Output the (x, y) coordinate of the center of the cell containing the given text.  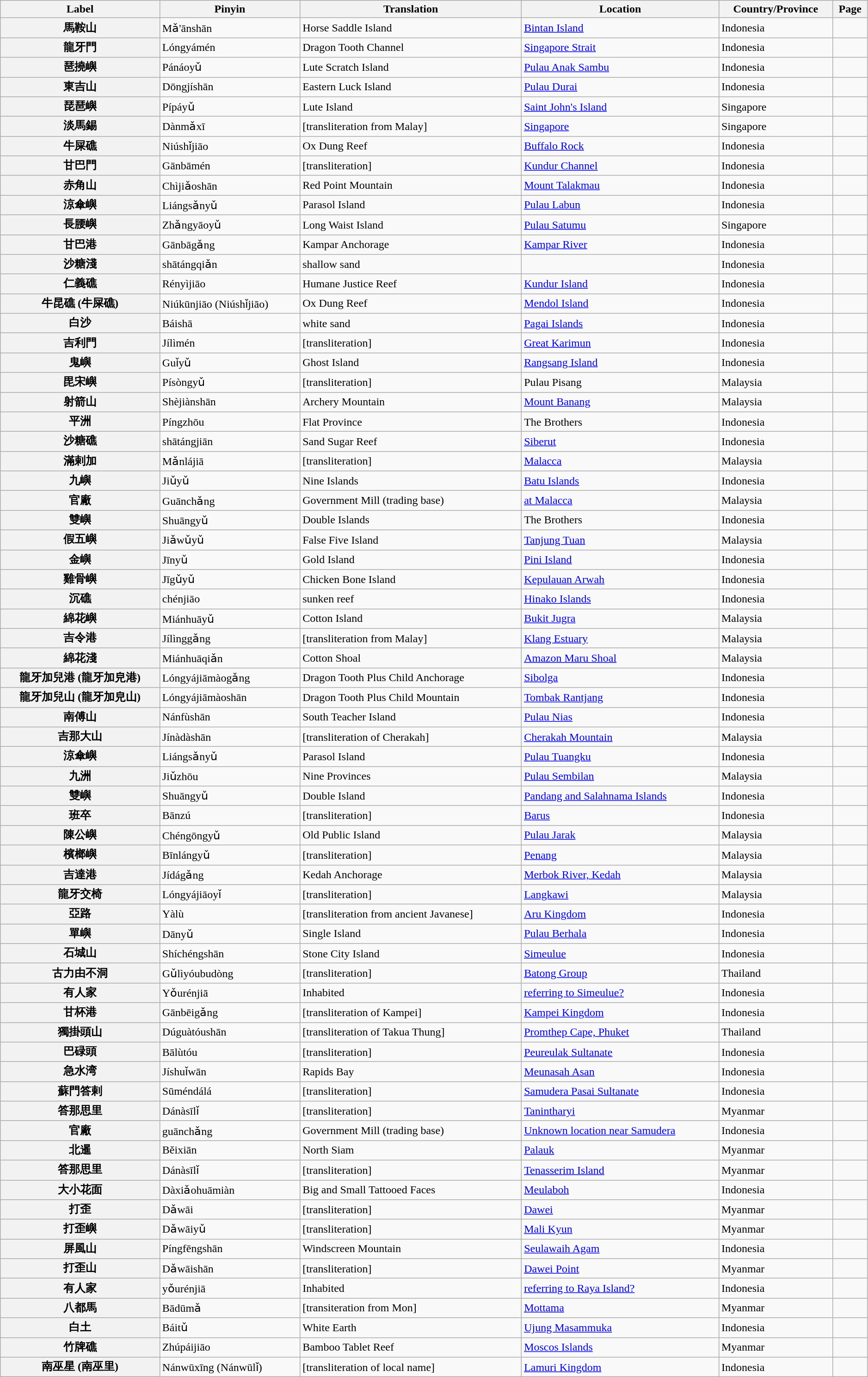
Zhǎngyāoyǔ (229, 225)
Niúkūnjiāo (Niúshǐjiāo) (229, 304)
Cherakah Mountain (621, 737)
Bādūmǎ (229, 1308)
Shíchéngshān (229, 953)
Palauk (621, 1150)
Dragon Tooth Plus Child Mountain (411, 698)
九嶼 (80, 481)
Bamboo Tablet Reef (411, 1347)
Lute Scratch Island (411, 68)
Dragon Tooth Plus Child Anchorage (411, 677)
龍牙加兒港 (龍牙加皃港) (80, 677)
Amazon Maru Shoal (621, 658)
Dǎwāiyǔ (229, 1229)
陳公嶼 (80, 836)
Jiǔyǔ (229, 481)
Rapids Bay (411, 1072)
甘巴港 (80, 244)
Jílìmén (229, 343)
龍牙交椅 (80, 895)
甘杯港 (80, 1012)
沉礁 (80, 599)
South Teacher Island (411, 717)
雞骨嶼 (80, 579)
Unknown location near Samudera (621, 1131)
Mali Kyun (621, 1229)
淡馬錫 (80, 127)
亞路 (80, 914)
Pulau Tuangku (621, 757)
Dōngjíshān (229, 87)
吉利門 (80, 343)
Báitǔ (229, 1328)
金嶼 (80, 560)
Chéngōngyǔ (229, 836)
Buffalo Rock (621, 146)
Pagai Islands (621, 323)
琵琶嶼 (80, 106)
Báishā (229, 323)
Gānbāmén (229, 166)
Dàxiǎohuāmiàn (229, 1190)
牛昆礁 (牛屎礁) (80, 304)
Niúshǐjiāo (229, 146)
Mǎ'ānshān (229, 28)
急水湾 (80, 1072)
Yàlù (229, 914)
東吉山 (80, 87)
沙糖淺 (80, 265)
赤角山 (80, 185)
Mount Banang (621, 403)
Dúguàtóushān (229, 1033)
Jīgǔyǔ (229, 579)
Page (850, 9)
牛屎礁 (80, 146)
Gold Island (411, 560)
Rangsang Island (621, 363)
Pulau Anak Sambu (621, 68)
Jiǔzhōu (229, 776)
Pandang and Salahnama Islands (621, 796)
Nine Provinces (411, 776)
Dawei (621, 1210)
Lóngyájiāmàogǎng (229, 677)
sunken reef (411, 599)
Archery Mountain (411, 403)
Pulau Labun (621, 205)
Location (621, 9)
Rényìjiāo (229, 284)
仁義礁 (80, 284)
Red Point Mountain (411, 185)
Dawei Point (621, 1269)
Mount Talakmau (621, 185)
馬鞍山 (80, 28)
Mǎnlájiā (229, 461)
[transliteration of Cherakah] (411, 737)
Nánwūxīng (Nánwūlǐ) (229, 1367)
Humane Justice Reef (411, 284)
Pípáyǔ (229, 106)
沙糖礁 (80, 441)
Guānchǎng (229, 501)
Country/Province (776, 9)
Samudera Pasai Sultanate (621, 1091)
綿花淺 (80, 658)
Label (80, 9)
Mendol Island (621, 304)
Peureulak Sultanate (621, 1052)
Jílìnggǎng (229, 639)
長腰嶼 (80, 225)
Penang (621, 855)
北暹 (80, 1150)
Bukit Jugra (621, 619)
Old Public Island (411, 836)
Batong Group (621, 974)
Pini Island (621, 560)
打歪山 (80, 1269)
Lamuri Kingdom (621, 1367)
Dànmǎxī (229, 127)
shātángqiǎn (229, 265)
射箭山 (80, 403)
Tanintharyi (621, 1111)
Dragon Tooth Channel (411, 47)
Long Waist Island (411, 225)
Píngzhōu (229, 422)
Chicken Bone Island (411, 579)
Stone City Island (411, 953)
Promthep Cape, Phuket (621, 1033)
Bintan Island (621, 28)
Bīnlángyǔ (229, 855)
shātángjiān (229, 441)
屏風山 (80, 1249)
班卒 (80, 815)
假五嶼 (80, 540)
Translation (411, 9)
吉達港 (80, 875)
龍牙加兒山 (龍牙加皃山) (80, 698)
白沙 (80, 323)
Siberut (621, 441)
石城山 (80, 953)
Eastern Luck Island (411, 87)
White Earth (411, 1328)
Zhúpáijiāo (229, 1347)
Dǎwāi (229, 1210)
Dānyǔ (229, 934)
chénjiāo (229, 599)
Miánhuāqiǎn (229, 658)
Single Island (411, 934)
南巫星 (南巫里) (80, 1367)
guānchǎng (229, 1131)
打歪嶼 (80, 1229)
Aru Kingdom (621, 914)
九洲 (80, 776)
Double Islands (411, 520)
Jīnyǔ (229, 560)
Sūméndálá (229, 1091)
Singapore Strait (621, 47)
Nine Islands (411, 481)
Bālùtóu (229, 1052)
Tanjung Tuan (621, 540)
龍牙門 (80, 47)
Pulau Sembilan (621, 776)
Horse Saddle Island (411, 28)
Saint John's Island (621, 106)
綿花嶼 (80, 619)
Běixiān (229, 1150)
Pulau Pisang (621, 382)
Gǔlìyóubudòng (229, 974)
white sand (411, 323)
Nánfùshān (229, 717)
yǒurénjiā (229, 1288)
Dǎwāishān (229, 1269)
Kundur Island (621, 284)
[transliteration from ancient Javanese] (411, 914)
referring to Raya Island? (621, 1288)
Jiǎwǔyǔ (229, 540)
Big and Small Tattooed Faces (411, 1190)
Hinako Islands (621, 599)
蘇門答剌 (80, 1091)
[transiteration from Mon] (411, 1308)
Gānbēigǎng (229, 1012)
Gānbāgǎng (229, 244)
滿剌加 (80, 461)
甘巴門 (80, 166)
Shèjiànshān (229, 403)
鬼嶼 (80, 363)
Klang Estuary (621, 639)
False Five Island (411, 540)
North Siam (411, 1150)
Lute Island (411, 106)
Písòngyǔ (229, 382)
平洲 (80, 422)
Kampar Anchorage (411, 244)
Cotton Shoal (411, 658)
Chìjiǎoshān (229, 185)
吉令港 (80, 639)
Pulau Berhala (621, 934)
shallow sand (411, 265)
Flat Province (411, 422)
Double Island (411, 796)
Tenasserim Island (621, 1170)
Cotton Island (411, 619)
Kundur Channel (621, 166)
Lóngyájiāmàoshān (229, 698)
Meulaboh (621, 1190)
Ujung Masammuka (621, 1328)
Simeulue (621, 953)
Pinyin (229, 9)
大小花面 (80, 1190)
獨掛頭山 (80, 1033)
Miánhuāyǔ (229, 619)
竹牌礁 (80, 1347)
Batu Islands (621, 481)
Pulau Jarak (621, 836)
Moscos Islands (621, 1347)
Great Karimun (621, 343)
檳榔嶼 (80, 855)
古力由不洞 (80, 974)
Jínàdàshān (229, 737)
巴碌頭 (80, 1052)
Kampei Kingdom (621, 1012)
Barus (621, 815)
Pulau Nias (621, 717)
Meunasah Asan (621, 1072)
[transliteration of Kampei] (411, 1012)
白土 (80, 1328)
Seulawaih Agam (621, 1249)
八都馬 (80, 1308)
Malacca (621, 461)
Pánáoyǔ (229, 68)
Jídágǎng (229, 875)
at Malacca (621, 501)
毘宋嶼 (80, 382)
Lóngyájiāoyǐ (229, 895)
Bānzú (229, 815)
Ghost Island (411, 363)
Pulau Satumu (621, 225)
Sand Sugar Reef (411, 441)
吉那大山 (80, 737)
Yǒurénjiā (229, 993)
Sibolga (621, 677)
Guǐyǔ (229, 363)
南傅山 (80, 717)
琶撓嶼 (80, 68)
Lóngyámén (229, 47)
Merbok River, Kedah (621, 875)
referring to Simeulue? (621, 993)
Kampar River (621, 244)
Píngfēngshān (229, 1249)
Kedah Anchorage (411, 875)
Jíshuǐwān (229, 1072)
Pulau Durai (621, 87)
打歪 (80, 1210)
Kepulauan Arwah (621, 579)
Mottama (621, 1308)
單嶼 (80, 934)
Langkawi (621, 895)
Windscreen Mountain (411, 1249)
[transliteration of local name] (411, 1367)
Tombak Rantjang (621, 698)
[transliteration of Takua Thung] (411, 1033)
